Return the (X, Y) coordinate for the center point of the cell that contains the specified text.  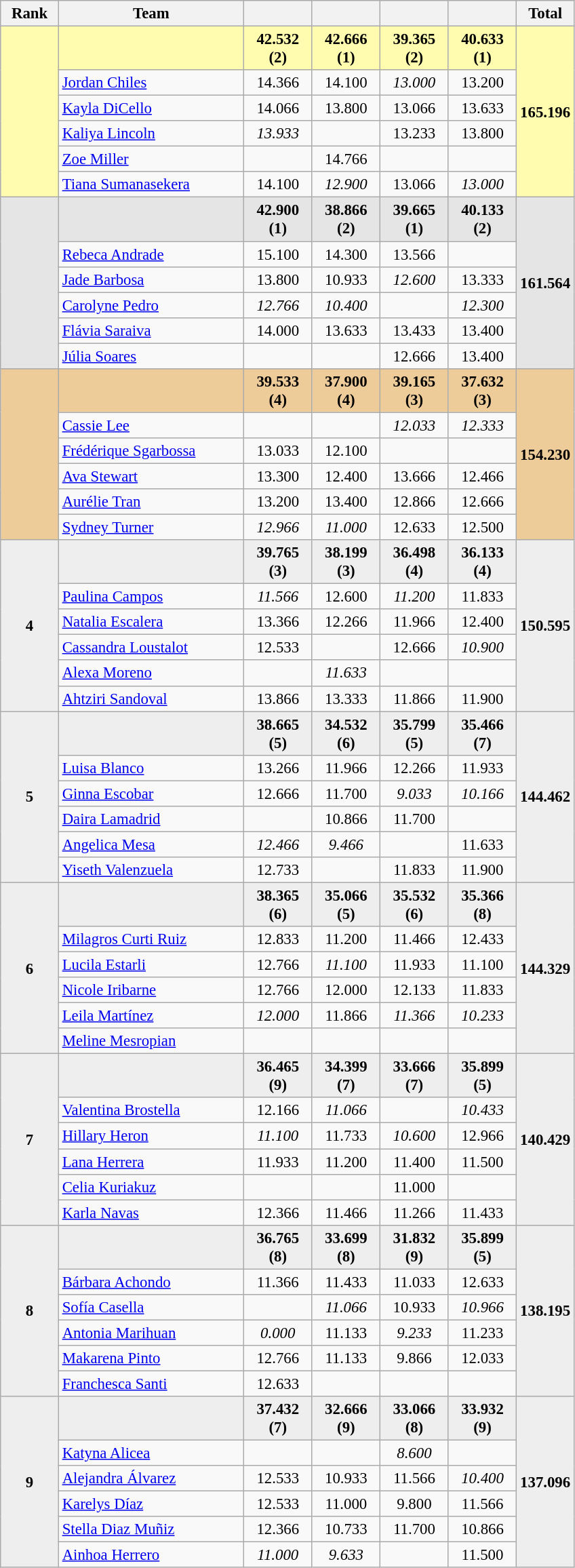
Luisa Blanco (151, 768)
36.498 (4) (415, 562)
37.900 (4) (346, 391)
Meline Mesropian (151, 1041)
Ginna Escobar (151, 793)
42.666 (1) (346, 49)
10.966 (483, 1308)
32.666 (9) (346, 1419)
42.532 (2) (278, 49)
14.066 (278, 109)
10.900 (483, 648)
Kaliya Lincoln (151, 134)
40.133 (2) (483, 220)
0.000 (278, 1333)
Ava Stewart (151, 476)
33.066 (8) (415, 1419)
138.195 (545, 1310)
Natalia Escalera (151, 622)
9 (30, 1483)
39.665 (1) (415, 220)
36.765 (8) (278, 1247)
Alejandra Álvarez (151, 1478)
140.429 (545, 1139)
13.033 (278, 451)
8.600 (415, 1453)
39.765 (3) (278, 562)
42.900 (1) (278, 220)
Ainhoa Herrero (151, 1555)
13.866 (278, 699)
9.033 (415, 793)
Júlia Soares (151, 356)
35.366 (8) (483, 905)
36.465 (9) (278, 1076)
13.266 (278, 768)
37.632 (3) (483, 391)
Rebeca Andrade (151, 254)
Sydney Turner (151, 528)
9.233 (415, 1333)
Team (151, 14)
33.699 (8) (346, 1247)
39.365 (2) (415, 49)
33.932 (9) (483, 1419)
15.100 (278, 254)
Katyna Alicea (151, 1453)
Angelica Mesa (151, 844)
Aurélie Tran (151, 502)
10.166 (483, 793)
12.733 (278, 870)
11.266 (415, 1213)
Jordan Chiles (151, 83)
13.933 (278, 134)
36.133 (4) (483, 562)
12.866 (415, 502)
14.766 (346, 159)
10.733 (346, 1529)
Alexa Moreno (151, 673)
39.533 (4) (278, 391)
150.595 (545, 625)
Hillary Heron (151, 1136)
Stella Diaz Muñiz (151, 1529)
Cassie Lee (151, 425)
Paulina Campos (151, 597)
Ahtziri Sandoval (151, 699)
5 (30, 798)
38.866 (2) (346, 220)
Milagros Curti Ruiz (151, 939)
13.233 (415, 134)
11.733 (346, 1136)
7 (30, 1139)
Yiseth Valenzuela (151, 870)
40.633 (1) (483, 49)
Sofía Casella (151, 1308)
Tiana Sumanasekera (151, 185)
Zoe Miller (151, 159)
14.000 (278, 330)
165.196 (545, 113)
9.466 (346, 844)
38.665 (5) (278, 734)
9.866 (415, 1358)
13.300 (278, 476)
Kayla DiCello (151, 109)
Nicole Iribarne (151, 990)
Cassandra Loustalot (151, 648)
137.096 (545, 1483)
12.500 (483, 528)
12.300 (483, 305)
34.399 (7) (346, 1076)
Lucila Estarli (151, 965)
Leila Martínez (151, 1016)
12.166 (278, 1110)
31.832 (9) (415, 1247)
14.300 (346, 254)
Daira Lamadrid (151, 819)
Frédérique Sgarbossa (151, 451)
Karelys Díaz (151, 1504)
Jade Barbosa (151, 279)
Makarena Pinto (151, 1358)
38.199 (3) (346, 562)
Franchesca Santi (151, 1384)
12.900 (346, 185)
8 (30, 1310)
13.366 (278, 622)
12.833 (278, 939)
35.799 (5) (415, 734)
12.433 (483, 939)
6 (30, 968)
35.066 (5) (346, 905)
9.633 (346, 1555)
144.329 (545, 968)
Flávia Saraiva (151, 330)
Total (545, 14)
14.366 (278, 83)
Lana Herrera (151, 1162)
144.462 (545, 798)
Bárbara Achondo (151, 1282)
11.233 (483, 1333)
39.165 (3) (415, 391)
12.100 (346, 451)
10.600 (415, 1136)
12.333 (483, 425)
12.133 (415, 990)
10.233 (483, 1016)
161.564 (545, 283)
38.365 (6) (278, 905)
Karla Navas (151, 1213)
35.466 (7) (483, 734)
10.433 (483, 1110)
11.400 (415, 1162)
154.230 (545, 454)
Antonia Marihuan (151, 1333)
4 (30, 625)
13.433 (415, 330)
33.666 (7) (415, 1076)
34.532 (6) (346, 734)
Valentina Brostella (151, 1110)
Rank (30, 14)
Celia Kuriakuz (151, 1187)
13.666 (415, 476)
13.566 (415, 254)
37.432 (7) (278, 1419)
11.033 (415, 1282)
Carolyne Pedro (151, 305)
35.532 (6) (415, 905)
9.800 (415, 1504)
